Capture the cell that displays the provided text and extract its [X, Y] central coordinate. 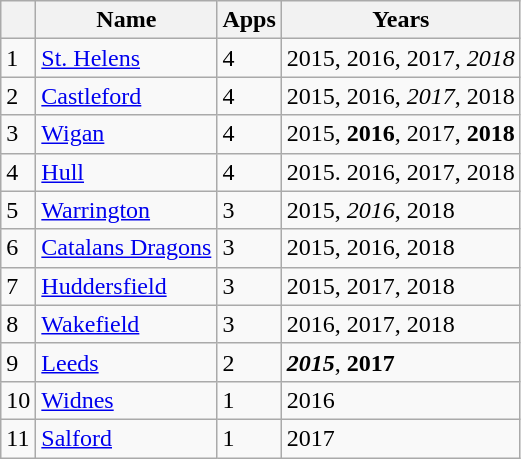
10 [18, 400]
St. Helens [126, 58]
11 [18, 438]
Name [126, 20]
Huddersfield [126, 286]
Wakefield [126, 324]
Leeds [126, 362]
2015. 2016, 2017, 2018 [400, 172]
2017 [400, 438]
7 [18, 286]
6 [18, 248]
2016, 2017, 2018 [400, 324]
Years [400, 20]
Catalans Dragons [126, 248]
Hull [126, 172]
Salford [126, 438]
2015, 2017, 2018 [400, 286]
2015, 2017 [400, 362]
Widnes [126, 400]
Apps [249, 20]
8 [18, 324]
Warrington [126, 210]
Wigan [126, 134]
9 [18, 362]
5 [18, 210]
2016 [400, 400]
Castleford [126, 96]
